Provide the [x, y] coordinate of the cell's center where the given text is located.  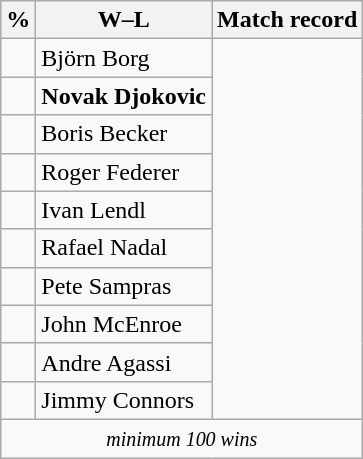
Andre Agassi [124, 362]
John McEnroe [124, 324]
Rafael Nadal [124, 248]
Match record [288, 20]
W–L [124, 20]
minimum 100 wins [182, 438]
Pete Sampras [124, 286]
Boris Becker [124, 134]
Björn Borg [124, 58]
Novak Djokovic [124, 96]
Ivan Lendl [124, 210]
% [18, 20]
Roger Federer [124, 172]
Jimmy Connors [124, 400]
